For the text-containing cell, return its midpoint in (X, Y) coordinate format. 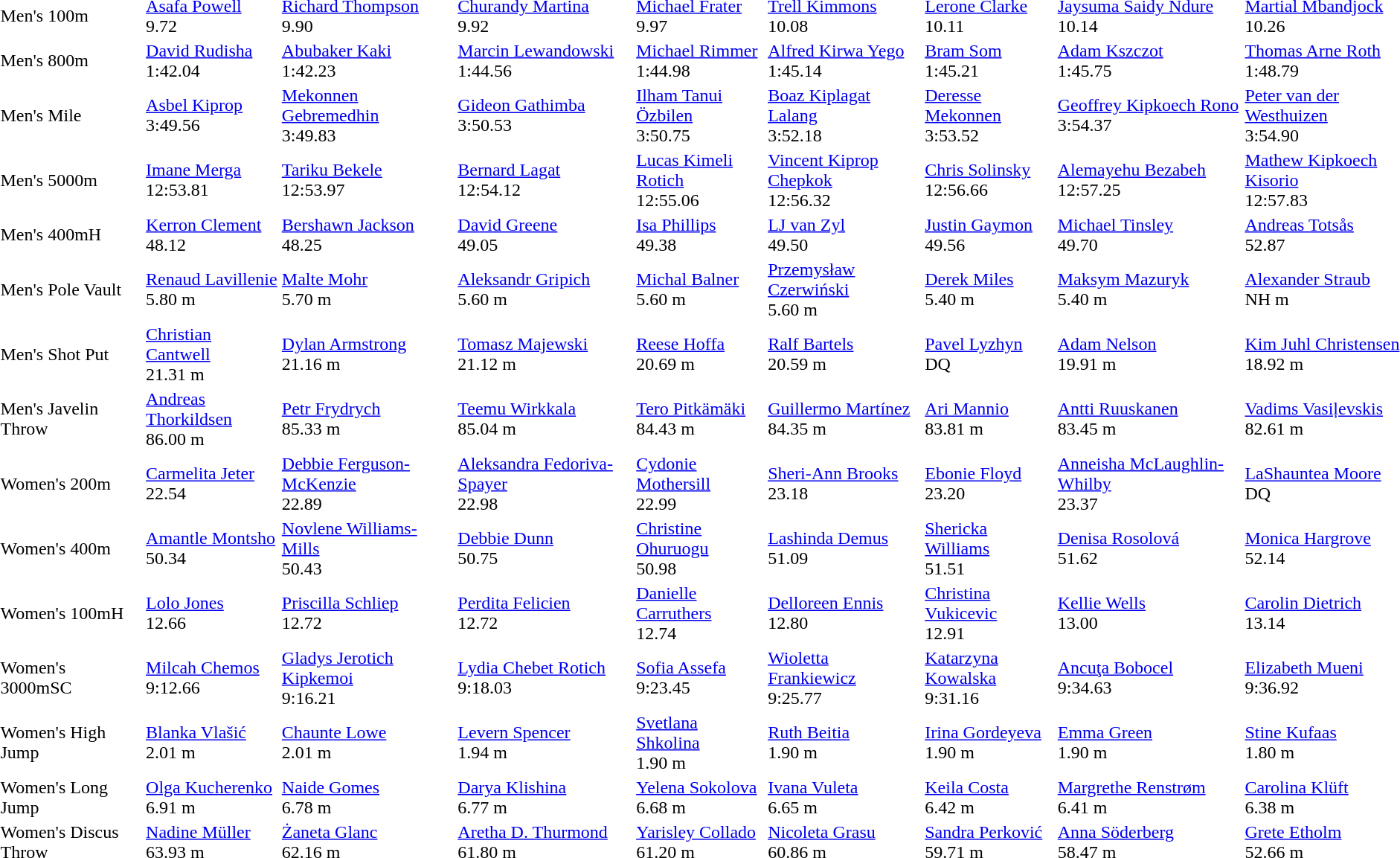
Andreas Thorkildsen 86.00 m (212, 419)
Danielle Carruthers 12.74 (700, 613)
David Greene 49.05 (545, 235)
Michal Balner 5.60 m (700, 289)
Lolo Jones 12.66 (212, 613)
Boaz Kiplagat Lalang 3:52.18 (844, 115)
Bershawn Jackson 48.25 (367, 235)
LJ van Zyl 49.50 (844, 235)
Alfred Kirwa Yego 1:45.14 (844, 61)
Levern Spencer 1.94 m (545, 743)
Derek Miles 5.40 m (989, 289)
Ancuţa Bobocel 9:34.63 (1149, 678)
Imane Merga 12:53.81 (212, 180)
Perdita Felicien 12.72 (545, 613)
Przemysław Czerwiński 5.60 m (844, 289)
Geoffrey Kipkoech Rono 3:54.37 (1149, 115)
Priscilla Schliep 12.72 (367, 613)
Blanka Vlašić 2.01 m (212, 743)
Adam Kszczot 1:45.75 (1149, 61)
Renaud Lavillenie 5.80 m (212, 289)
Amantle Montsho 50.34 (212, 548)
Tariku Bekele 12:53.97 (367, 180)
Bernard Lagat 12:54.12 (545, 180)
Margrethe Renstrøm 6.41 m (1149, 798)
Malte Mohr 5.70 m (367, 289)
Debbie Dunn 50.75 (545, 548)
Marcin Lewandowski 1:44.56 (545, 61)
Delloreen Ennis 12.80 (844, 613)
Teemu Wirkkala 85.04 m (545, 419)
Adam Nelson 19.91 m (1149, 354)
Milcah Chemos 9:12.66 (212, 678)
Aleksandra Fedoriva-Spayer 22.98 (545, 484)
Svetlana Shkolina 1.90 m (700, 743)
Wioletta Frankiewicz 9:25.77 (844, 678)
Christine Ohuruogu 50.98 (700, 548)
Lydia Chebet Rotich 9:18.03 (545, 678)
Sofia Assefa 9:23.45 (700, 678)
Isa Phillips 49.38 (700, 235)
Lashinda Demus 51.09 (844, 548)
Ivana Vuleta 6.65 m (844, 798)
Asbel Kiprop 3:49.56 (212, 115)
Gladys Jerotich Kipkemoi 9:16.21 (367, 678)
Michael Rimmer 1:44.98 (700, 61)
Kellie Wells 13.00 (1149, 613)
Gideon Gathimba 3:50.53 (545, 115)
Pavel Lyzhyn DQ (989, 354)
Keila Costa 6.42 m (989, 798)
Mekonnen Gebremedhin 3:49.83 (367, 115)
Reese Hoffa 20.69 m (700, 354)
Kerron Clement 48.12 (212, 235)
Abubaker Kaki 1:42.23 (367, 61)
David Rudisha 1:42.04 (212, 61)
Irina Gordeyeva 1.90 m (989, 743)
Katarzyna Kowalska 9:31.16 (989, 678)
Bram Som 1:45.21 (989, 61)
Cydonie Mothersill 22.99 (700, 484)
Anneisha McLaughlin-Whilby 23.37 (1149, 484)
Alemayehu Bezabeh 12:57.25 (1149, 180)
Antti Ruuskanen 83.45 m (1149, 419)
Ruth Beitia 1.90 m (844, 743)
Ebonie Floyd 23.20 (989, 484)
Christina Vukicevic 12.91 (989, 613)
Lucas Kimeli Rotich 12:55.06 (700, 180)
Chaunte Lowe 2.01 m (367, 743)
Aleksandr Gripich 5.60 m (545, 289)
Ari Mannio 83.81 m (989, 419)
Tomasz Majewski 21.12 m (545, 354)
Chris Solinsky 12:56.66 (989, 180)
Justin Gaymon 49.56 (989, 235)
Deresse Mekonnen 3:53.52 (989, 115)
Christian Cantwell 21.31 m (212, 354)
Yelena Sokolova 6.68 m (700, 798)
Dylan Armstrong 21.16 m (367, 354)
Naide Gomes 6.78 m (367, 798)
Olga Kucherenko 6.91 m (212, 798)
Novlene Williams-Mills 50.43 (367, 548)
Ilham Tanui Özbilen 3:50.75 (700, 115)
Emma Green 1.90 m (1149, 743)
Ralf Bartels 20.59 m (844, 354)
Maksym Mazuryk 5.40 m (1149, 289)
Tero Pitkämäki 84.43 m (700, 419)
Vincent Kiprop Chepkok 12:56.32 (844, 180)
Sheri-Ann Brooks 23.18 (844, 484)
Carmelita Jeter 22.54 (212, 484)
Debbie Ferguson-McKenzie 22.89 (367, 484)
Denisa Rosolová 51.62 (1149, 548)
Petr Frydrych 85.33 m (367, 419)
Guillermo Martínez 84.35 m (844, 419)
Darya Klishina 6.77 m (545, 798)
Shericka Williams 51.51 (989, 548)
Michael Tinsley 49.70 (1149, 235)
